Detect which cell encompasses the target text, then output its (X, Y) center coordinate. 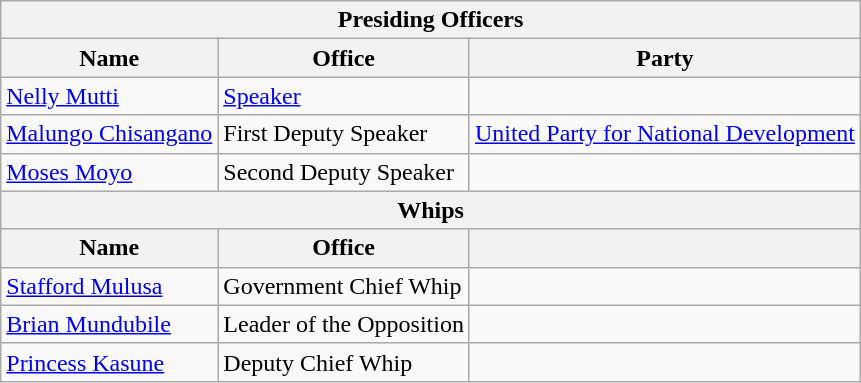
Malungo Chisangano (110, 134)
United Party for National Development (664, 134)
Moses Moyo (110, 172)
Stafford Mulusa (110, 286)
Whips (431, 210)
Deputy Chief Whip (344, 362)
Leader of the Opposition (344, 324)
Princess Kasune (110, 362)
Second Deputy Speaker (344, 172)
Presiding Officers (431, 20)
First Deputy Speaker (344, 134)
Party (664, 58)
Brian Mundubile (110, 324)
Speaker (344, 96)
Nelly Mutti (110, 96)
Government Chief Whip (344, 286)
